Return the (x, y) coordinate for the center point of the cell that contains the specified text.  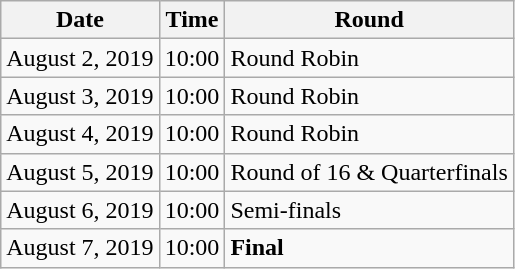
August 2, 2019 (80, 58)
August 6, 2019 (80, 210)
Round of 16 & Quarterfinals (369, 172)
August 5, 2019 (80, 172)
August 3, 2019 (80, 96)
Semi-finals (369, 210)
Date (80, 20)
August 4, 2019 (80, 134)
Round (369, 20)
Final (369, 248)
Time (192, 20)
August 7, 2019 (80, 248)
